Scan for the cell matching the given text and deliver its (x, y) coordinate at center. 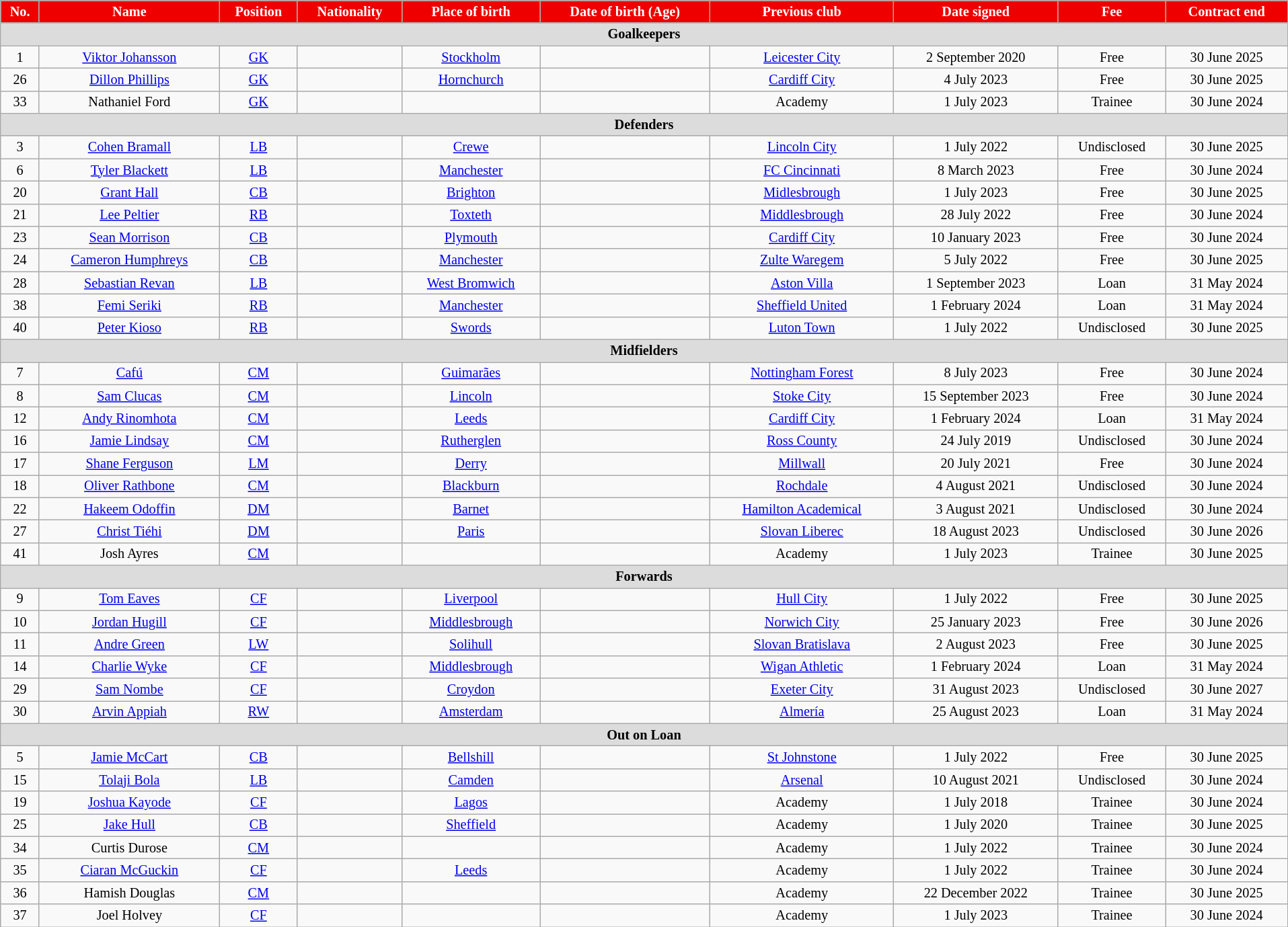
Solihull (471, 644)
Hamish Douglas (129, 893)
Midfielders (644, 350)
Crewe (471, 147)
Josh Ayres (129, 554)
Date of birth (Age) (626, 11)
Ciaran McGuckin (129, 870)
Ross County (802, 441)
RW (258, 712)
Aston Villa (802, 283)
20 (20, 192)
Dillon Phillips (129, 79)
35 (20, 870)
Cohen Bramall (129, 147)
Toxteth (471, 215)
27 (20, 531)
Stoke City (802, 396)
40 (20, 328)
Derry (471, 463)
15 (20, 780)
Position (258, 11)
Sebastian Revan (129, 283)
36 (20, 893)
Goalkeepers (644, 34)
Almería (802, 712)
8 (20, 396)
Hornchurch (471, 79)
Rochdale (802, 486)
Blackburn (471, 486)
Forwards (644, 576)
Slovan Liberec (802, 531)
Lagos (471, 803)
Nathaniel Ford (129, 102)
Grant Hall (129, 192)
21 (20, 215)
LM (258, 463)
Joshua Kayode (129, 803)
Liverpool (471, 599)
16 (20, 441)
Sheffield (471, 825)
Rutherglen (471, 441)
20 July 2021 (976, 463)
22 (20, 509)
Hakeem Odoffin (129, 509)
Date signed (976, 11)
Stockholm (471, 56)
22 December 2022 (976, 893)
Paris (471, 531)
Nottingham Forest (802, 373)
Swords (471, 328)
31 August 2023 (976, 690)
28 July 2022 (976, 215)
41 (20, 554)
Tom Eaves (129, 599)
11 (20, 644)
Joel Holvey (129, 916)
Jamie Lindsay (129, 441)
Nationality (350, 11)
Jamie McCart (129, 757)
3 (20, 147)
Shane Ferguson (129, 463)
Femi Seriki (129, 305)
30 June 2027 (1227, 690)
Camden (471, 780)
Christ Tiéhi (129, 531)
Place of birth (471, 11)
29 (20, 690)
Defenders (644, 124)
8 March 2023 (976, 170)
Millwall (802, 463)
Leicester City (802, 56)
15 September 2023 (976, 396)
24 (20, 260)
23 (20, 237)
Contract end (1227, 11)
6 (20, 170)
17 (20, 463)
7 (20, 373)
38 (20, 305)
1 (20, 56)
1 July 2020 (976, 825)
5 (20, 757)
No. (20, 11)
26 (20, 79)
25 (20, 825)
Bellshill (471, 757)
Lincoln City (802, 147)
Luton Town (802, 328)
Midlesbrough (802, 192)
18 August 2023 (976, 531)
Slovan Bratislava (802, 644)
28 (20, 283)
Peter Kioso (129, 328)
Plymouth (471, 237)
4 July 2023 (976, 79)
9 (20, 599)
Tyler Blackett (129, 170)
4 August 2021 (976, 486)
Cameron Humphreys (129, 260)
10 August 2021 (976, 780)
Andre Green (129, 644)
Sheffield United (802, 305)
Norwich City (802, 622)
24 July 2019 (976, 441)
Amsterdam (471, 712)
Barnet (471, 509)
Cafú (129, 373)
Hull City (802, 599)
Curtis Durose (129, 848)
Jake Hull (129, 825)
Tolaji Bola (129, 780)
FC Cincinnati (802, 170)
Croydon (471, 690)
1 September 2023 (976, 283)
Exeter City (802, 690)
Oliver Rathbone (129, 486)
Sam Nombe (129, 690)
Name (129, 11)
Brighton (471, 192)
Arvin Appiah (129, 712)
Wigan Athletic (802, 667)
Lee Peltier (129, 215)
18 (20, 486)
37 (20, 916)
25 January 2023 (976, 622)
25 August 2023 (976, 712)
2 August 2023 (976, 644)
12 (20, 418)
LW (258, 644)
33 (20, 102)
Hamilton Academical (802, 509)
Zulte Waregem (802, 260)
Andy Rinomhota (129, 418)
Jordan Hugill (129, 622)
10 January 2023 (976, 237)
Lincoln (471, 396)
Guimarães (471, 373)
Viktor Johansson (129, 56)
Fee (1112, 11)
19 (20, 803)
Out on Loan (644, 735)
Sam Clucas (129, 396)
30 (20, 712)
3 August 2021 (976, 509)
Arsenal (802, 780)
5 July 2022 (976, 260)
Charlie Wyke (129, 667)
Previous club (802, 11)
2 September 2020 (976, 56)
8 July 2023 (976, 373)
14 (20, 667)
1 July 2018 (976, 803)
St Johnstone (802, 757)
West Bromwich (471, 283)
34 (20, 848)
10 (20, 622)
Sean Morrison (129, 237)
